Pinpoint the cell where the given text exists, returning its (X, Y) midpoint coordinate. 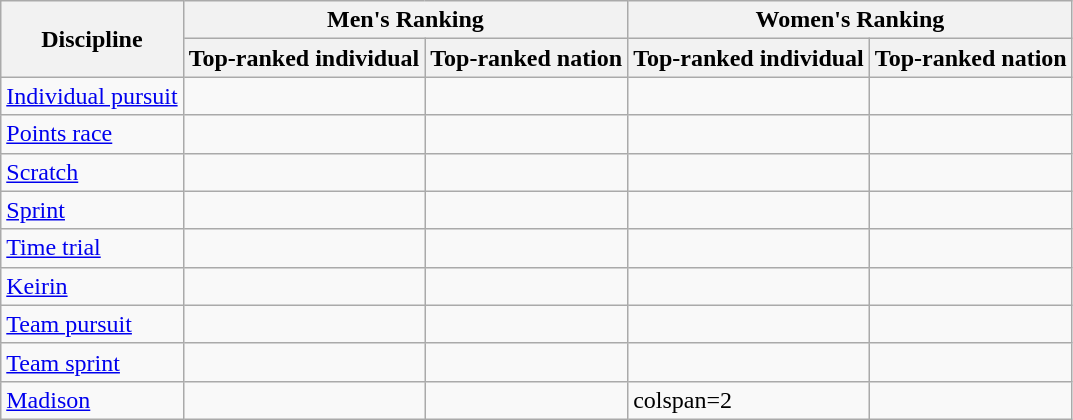
Keirin (92, 286)
Team sprint (92, 362)
Time trial (92, 248)
Madison (92, 400)
Sprint (92, 210)
Women's Ranking (850, 20)
Discipline (92, 39)
colspan=2 (749, 400)
Scratch (92, 172)
Points race (92, 134)
Individual pursuit (92, 96)
Men's Ranking (406, 20)
Team pursuit (92, 324)
